From the cell containing the given text, extract its center point as (X, Y) coordinate. 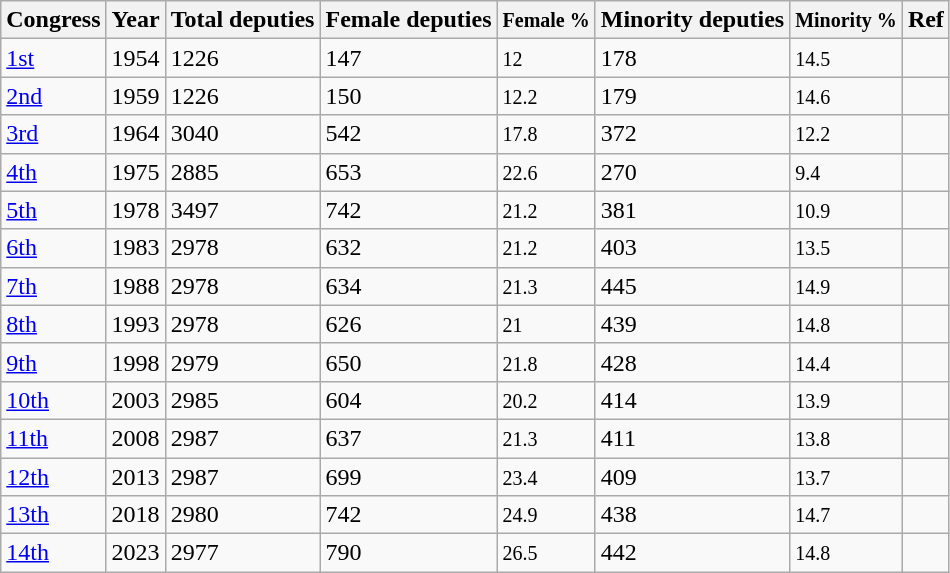
2018 (136, 515)
Female % (546, 20)
5th (54, 210)
1954 (136, 58)
2003 (136, 400)
14th (54, 553)
2979 (242, 362)
2023 (136, 553)
604 (408, 400)
14.6 (846, 96)
150 (408, 96)
637 (408, 438)
2008 (136, 438)
1988 (136, 286)
13.7 (846, 477)
414 (692, 400)
411 (692, 438)
178 (692, 58)
2nd (54, 96)
179 (692, 96)
403 (692, 248)
381 (692, 210)
409 (692, 477)
442 (692, 553)
Minority deputies (692, 20)
26.5 (546, 553)
1959 (136, 96)
2985 (242, 400)
Year (136, 20)
1978 (136, 210)
1st (54, 58)
6th (54, 248)
24.9 (546, 515)
11th (54, 438)
12 (546, 58)
17.8 (546, 134)
20.2 (546, 400)
1993 (136, 324)
13.9 (846, 400)
445 (692, 286)
Ref (926, 20)
2885 (242, 172)
1983 (136, 248)
3rd (54, 134)
14.5 (846, 58)
14.7 (846, 515)
2980 (242, 515)
3040 (242, 134)
22.6 (546, 172)
12th (54, 477)
372 (692, 134)
Minority % (846, 20)
439 (692, 324)
Congress (54, 20)
542 (408, 134)
626 (408, 324)
699 (408, 477)
10.9 (846, 210)
7th (54, 286)
8th (54, 324)
Total deputies (242, 20)
147 (408, 58)
14.4 (846, 362)
650 (408, 362)
2013 (136, 477)
21 (546, 324)
1975 (136, 172)
790 (408, 553)
438 (692, 515)
4th (54, 172)
9.4 (846, 172)
13.8 (846, 438)
653 (408, 172)
21.8 (546, 362)
634 (408, 286)
1998 (136, 362)
270 (692, 172)
13th (54, 515)
13.5 (846, 248)
1964 (136, 134)
3497 (242, 210)
2977 (242, 553)
Female deputies (408, 20)
14.9 (846, 286)
428 (692, 362)
9th (54, 362)
10th (54, 400)
632 (408, 248)
23.4 (546, 477)
